Search for the cell housing the specified text and yield its [X, Y] center coordinate. 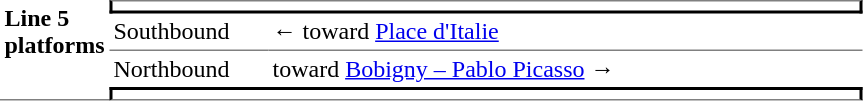
Northbound [188, 69]
← toward Place d'Italie [565, 33]
Line 5 platforms [54, 50]
toward Bobigny – Pablo Picasso → [565, 69]
Southbound [188, 33]
